Search for the cell housing the specified text and yield its (X, Y) center coordinate. 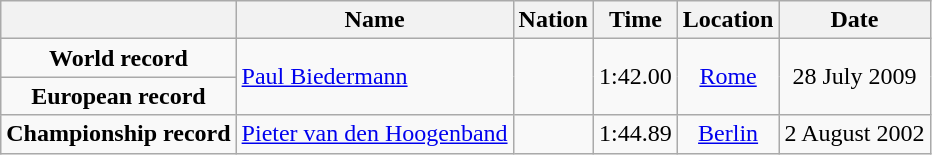
1:44.89 (635, 134)
Location (728, 20)
Championship record (118, 134)
1:42.00 (635, 77)
Rome (728, 77)
Name (374, 20)
Pieter van den Hoogenband (374, 134)
Date (854, 20)
European record (118, 96)
Paul Biedermann (374, 77)
World record (118, 58)
2 August 2002 (854, 134)
Berlin (728, 134)
28 July 2009 (854, 77)
Nation (553, 20)
Time (635, 20)
